Provide the (X, Y) coordinate of the cell's center where the given text is located.  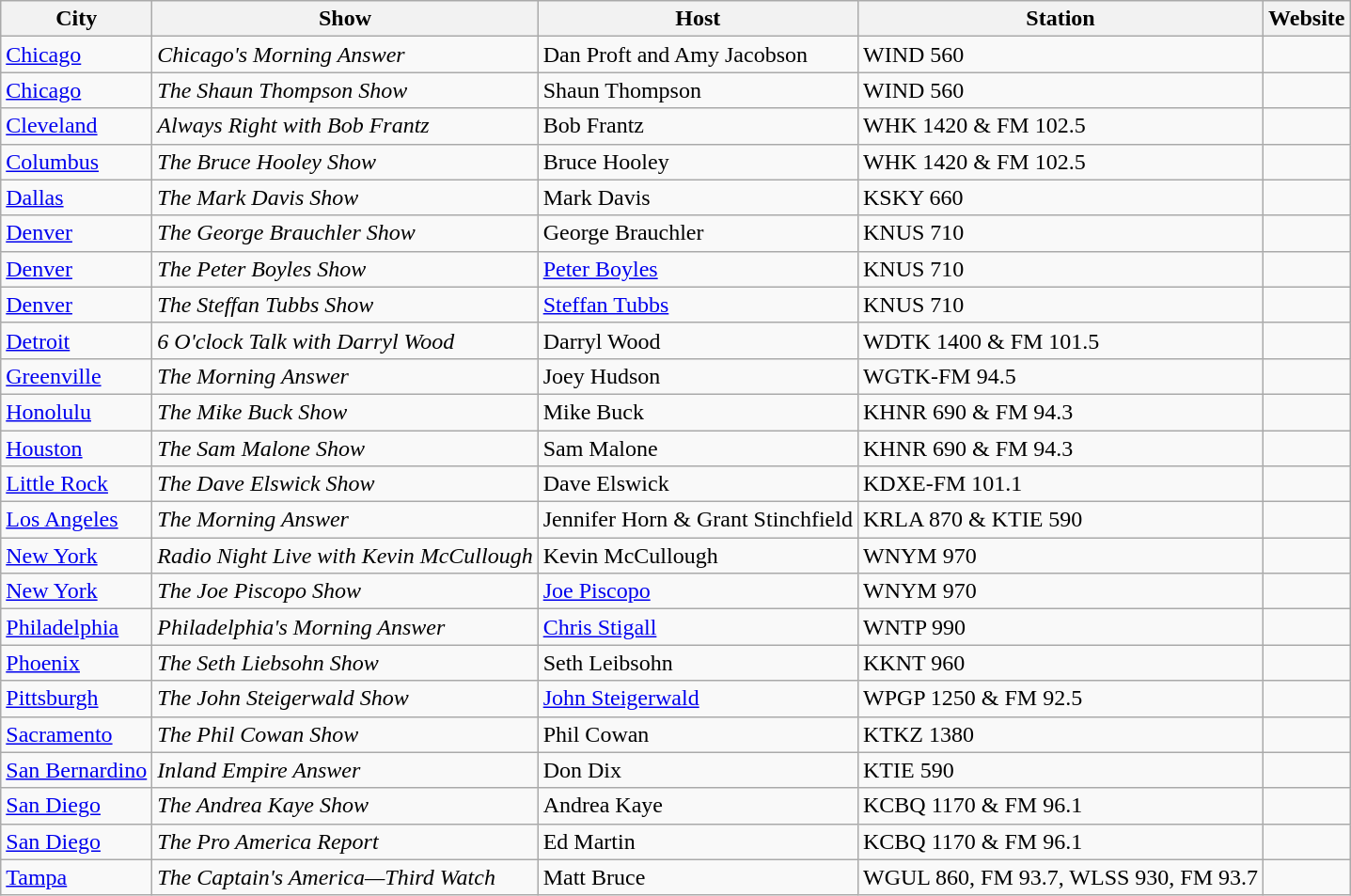
KDXE-FM 101.1 (1060, 484)
KTKZ 1380 (1060, 734)
6 O'clock Talk with Darryl Wood (345, 340)
Chris Stigall (698, 627)
The Phil Cowan Show (345, 734)
Station (1060, 19)
KRLA 870 & KTIE 590 (1060, 520)
Inland Empire Answer (345, 770)
Host (698, 19)
The Mark Davis Show (345, 197)
The Shaun Thompson Show (345, 90)
Peter Boyles (698, 269)
Sam Malone (698, 448)
WGUL 860, FM 93.7, WLSS 930, FM 93.7 (1060, 877)
Tampa (77, 877)
Show (345, 19)
Columbus (77, 162)
Little Rock (77, 484)
Los Angeles (77, 520)
KTIE 590 (1060, 770)
Andrea Kaye (698, 806)
Detroit (77, 340)
The Pro America Report (345, 841)
Joey Hudson (698, 376)
The Seth Liebsohn Show (345, 663)
The Captain's America—Third Watch (345, 877)
Dallas (77, 197)
Bruce Hooley (698, 162)
Pittsburgh (77, 699)
Philadelphia (77, 627)
KSKY 660 (1060, 197)
Houston (77, 448)
Dan Proft and Amy Jacobson (698, 55)
The Joe Piscopo Show (345, 591)
City (77, 19)
Joe Piscopo (698, 591)
Sacramento (77, 734)
Chicago's Morning Answer (345, 55)
Greenville (77, 376)
Dave Elswick (698, 484)
The Sam Malone Show (345, 448)
The Andrea Kaye Show (345, 806)
Jennifer Horn & Grant Stinchfield (698, 520)
San Bernardino (77, 770)
Shaun Thompson (698, 90)
Matt Bruce (698, 877)
Bob Frantz (698, 126)
KKNT 960 (1060, 663)
Phil Cowan (698, 734)
John Steigerwald (698, 699)
WPGP 1250 & FM 92.5 (1060, 699)
The Peter Boyles Show (345, 269)
Phoenix (77, 663)
WGTK-FM 94.5 (1060, 376)
Cleveland (77, 126)
WNTP 990 (1060, 627)
WDTK 1400 & FM 101.5 (1060, 340)
Radio Night Live with Kevin McCullough (345, 556)
George Brauchler (698, 233)
Honolulu (77, 412)
Kevin McCullough (698, 556)
The Mike Buck Show (345, 412)
Philadelphia's Morning Answer (345, 627)
Don Dix (698, 770)
Darryl Wood (698, 340)
Seth Leibsohn (698, 663)
Mike Buck (698, 412)
Mark Davis (698, 197)
The Bruce Hooley Show (345, 162)
The Steffan Tubbs Show (345, 305)
The Dave Elswick Show (345, 484)
Steffan Tubbs (698, 305)
The John Steigerwald Show (345, 699)
Ed Martin (698, 841)
The George Brauchler Show (345, 233)
Always Right with Bob Frantz (345, 126)
Website (1307, 19)
